Output the [X, Y] coordinate of the center of the cell containing the given text.  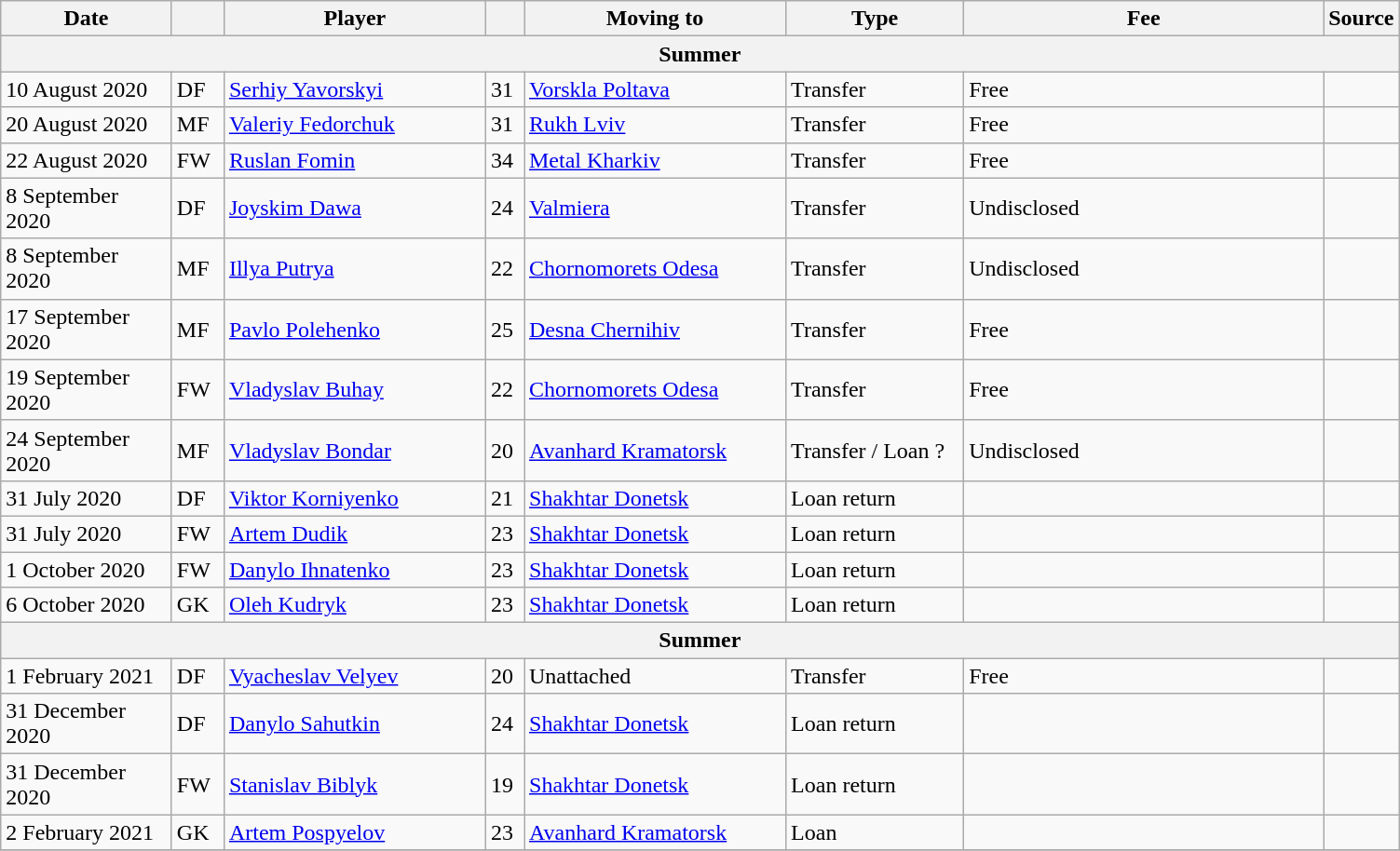
Vladyslav Buhay [354, 389]
Type [876, 19]
Illya Putrya [354, 268]
Moving to [654, 19]
1 February 2021 [87, 676]
Transfer / Loan ? [876, 451]
25 [505, 330]
Date [87, 19]
Danylo Sahutkin [354, 724]
Danylo Ihnatenko [354, 569]
Unattached [654, 676]
Joyskim Dawa [354, 209]
24 September 2020 [87, 451]
Ruslan Fomin [354, 160]
Stanislav Biblyk [354, 784]
Oleh Kudryk [354, 605]
Pavlo Polehenko [354, 330]
Artem Pospyelov [354, 832]
Vladyslav Bondar [354, 451]
19 [505, 784]
Valmiera [654, 209]
17 September 2020 [87, 330]
Viktor Korniyenko [354, 498]
1 October 2020 [87, 569]
Artem Dudik [354, 534]
Vorskla Poltava [654, 89]
Desna Chernihiv [654, 330]
2 February 2021 [87, 832]
Serhiy Yavorskyi [354, 89]
20 August 2020 [87, 125]
6 October 2020 [87, 605]
34 [505, 160]
10 August 2020 [87, 89]
19 September 2020 [87, 389]
Player [354, 19]
Vyacheslav Velyev [354, 676]
Fee [1144, 19]
Metal Kharkiv [654, 160]
Source [1362, 19]
Loan [876, 832]
Rukh Lviv [654, 125]
22 August 2020 [87, 160]
Valeriy Fedorchuk [354, 125]
21 [505, 498]
